Output the (X, Y) coordinate of the center of the cell containing the given text.  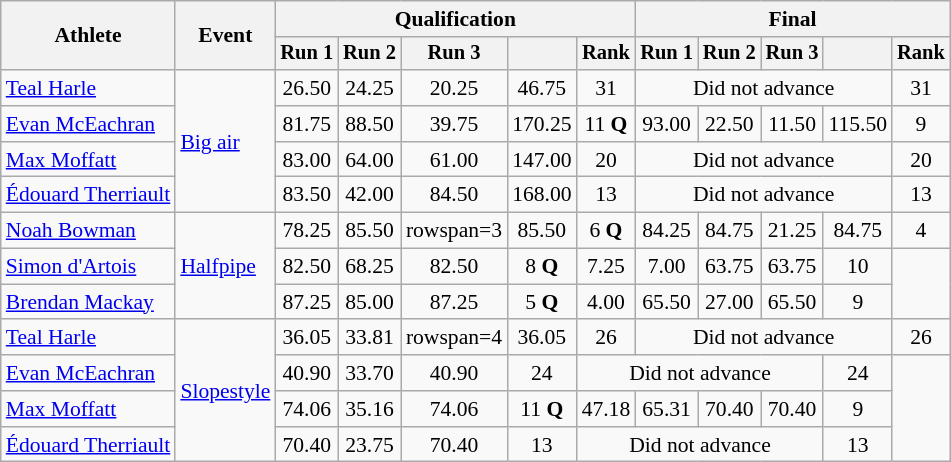
78.25 (306, 231)
93.00 (666, 124)
33.70 (370, 373)
65.31 (666, 409)
4.00 (606, 302)
88.50 (370, 124)
61.00 (454, 160)
Slopestyle (225, 391)
Édouard Therriault (88, 195)
Brendan Mackay (88, 302)
6 Q (606, 231)
68.25 (370, 267)
11.50 (792, 124)
26.50 (306, 88)
81.75 (306, 124)
33.81 (370, 338)
170.25 (542, 124)
84.25 (666, 231)
Big air (225, 141)
7.00 (666, 267)
Final (792, 19)
Simon d'Artois (88, 267)
rowspan=3 (454, 231)
46.75 (542, 88)
10 (858, 267)
Noah Bowman (88, 231)
85.00 (370, 302)
115.50 (858, 124)
Athlete (88, 36)
42.00 (370, 195)
rowspan=4 (454, 338)
5 Q (542, 302)
83.00 (306, 160)
39.75 (454, 124)
27.00 (730, 302)
83.50 (306, 195)
Qualification (455, 19)
168.00 (542, 195)
Halfpipe (225, 266)
147.00 (542, 160)
21.25 (792, 231)
64.00 (370, 160)
20.25 (454, 88)
22.50 (730, 124)
24.25 (370, 88)
Event (225, 36)
8 Q (542, 267)
47.18 (606, 409)
4 (921, 231)
35.16 (370, 409)
84.50 (454, 195)
7.25 (606, 267)
